Locate the cell with the specified text and output its [X, Y] center coordinate. 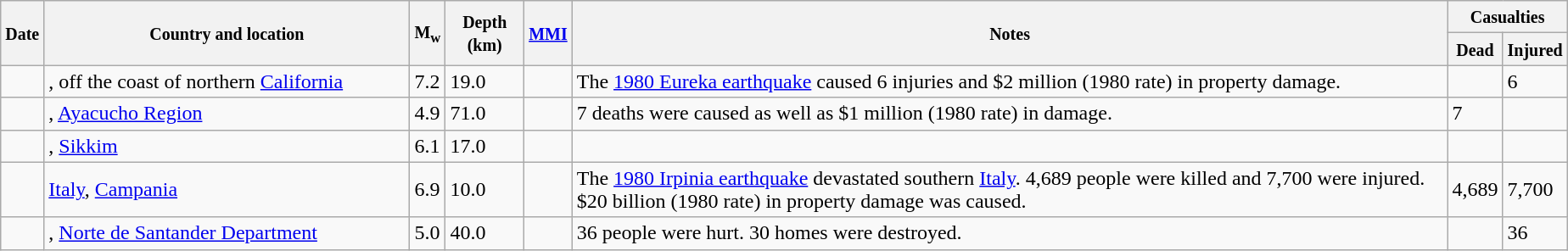
Mw [428, 33]
Country and location [227, 33]
6.9 [428, 190]
36 people were hurt. 30 homes were destroyed. [1010, 233]
4,689 [1475, 190]
, off the coast of northern California [227, 81]
Depth (km) [485, 33]
17.0 [485, 146]
Casualties [1507, 17]
6 [1535, 81]
MMI [548, 33]
7,700 [1535, 190]
, Sikkim [227, 146]
Date [22, 33]
10.0 [485, 190]
The 1980 Eureka earthquake caused 6 injuries and $2 million (1980 rate) in property damage. [1010, 81]
36 [1535, 233]
, Ayacucho Region [227, 114]
6.1 [428, 146]
Italy, Campania [227, 190]
Dead [1475, 49]
7 [1475, 114]
7.2 [428, 81]
, Norte de Santander Department [227, 233]
Injured [1535, 49]
4.9 [428, 114]
Notes [1010, 33]
19.0 [485, 81]
5.0 [428, 233]
7 deaths were caused as well as $1 million (1980 rate) in damage. [1010, 114]
40.0 [485, 233]
71.0 [485, 114]
